For the text-containing cell, return its midpoint in (X, Y) coordinate format. 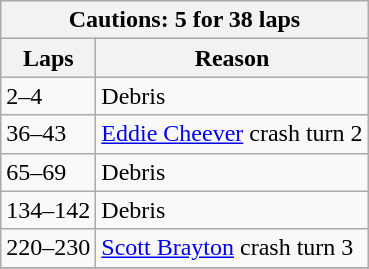
36–43 (48, 134)
Reason (232, 58)
2–4 (48, 96)
Laps (48, 58)
Cautions: 5 for 38 laps (184, 20)
Eddie Cheever crash turn 2 (232, 134)
Scott Brayton crash turn 3 (232, 248)
220–230 (48, 248)
134–142 (48, 210)
65–69 (48, 172)
